Capture the cell that displays the provided text and extract its [X, Y] central coordinate. 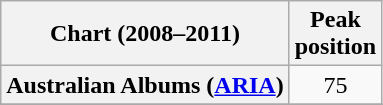
Australian Albums (ARIA) [145, 85]
Chart (2008–2011) [145, 34]
Peakposition [335, 34]
75 [335, 85]
